Return the [x, y] coordinate for the center point of the cell that contains the specified text.  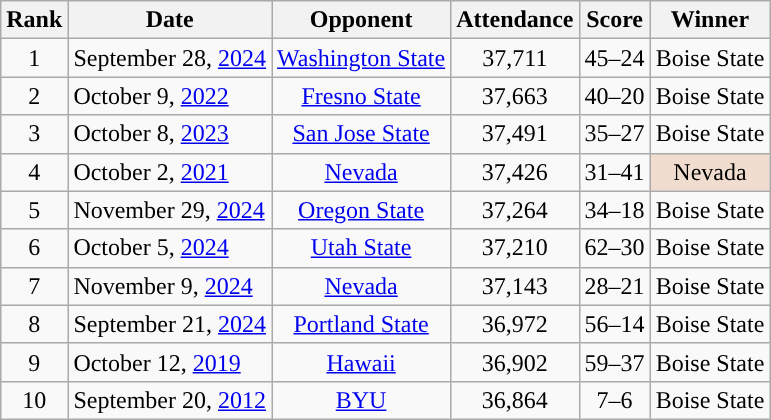
40–20 [614, 96]
5 [34, 210]
October 8, 2023 [170, 134]
September 28, 2024 [170, 58]
10 [34, 400]
28–21 [614, 286]
8 [34, 324]
Washington State [362, 58]
September 20, 2012 [170, 400]
BYU [362, 400]
3 [34, 134]
37,663 [515, 96]
62–30 [614, 248]
45–24 [614, 58]
September 21, 2024 [170, 324]
Date [170, 20]
San Jose State [362, 134]
1 [34, 58]
37,711 [515, 58]
34–18 [614, 210]
36,902 [515, 362]
Portland State [362, 324]
35–27 [614, 134]
59–37 [614, 362]
7–6 [614, 400]
37,426 [515, 172]
31–41 [614, 172]
Winner [710, 20]
6 [34, 248]
Hawaii [362, 362]
56–14 [614, 324]
37,264 [515, 210]
2 [34, 96]
36,972 [515, 324]
Utah State [362, 248]
9 [34, 362]
37,491 [515, 134]
Fresno State [362, 96]
Score [614, 20]
Oregon State [362, 210]
7 [34, 286]
37,143 [515, 286]
Rank [34, 20]
October 2, 2021 [170, 172]
4 [34, 172]
36,864 [515, 400]
October 12, 2019 [170, 362]
October 9, 2022 [170, 96]
October 5, 2024 [170, 248]
November 29, 2024 [170, 210]
November 9, 2024 [170, 286]
Opponent [362, 20]
37,210 [515, 248]
Attendance [515, 20]
